Scan for the cell matching the given text and deliver its [X, Y] coordinate at center. 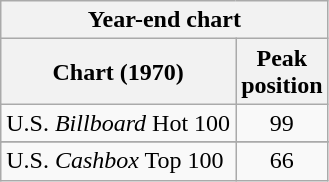
Peakposition [282, 72]
99 [282, 123]
Year-end chart [164, 20]
U.S. Cashbox Top 100 [118, 161]
U.S. Billboard Hot 100 [118, 123]
66 [282, 161]
Chart (1970) [118, 72]
